Capture the cell that displays the provided text and extract its (X, Y) central coordinate. 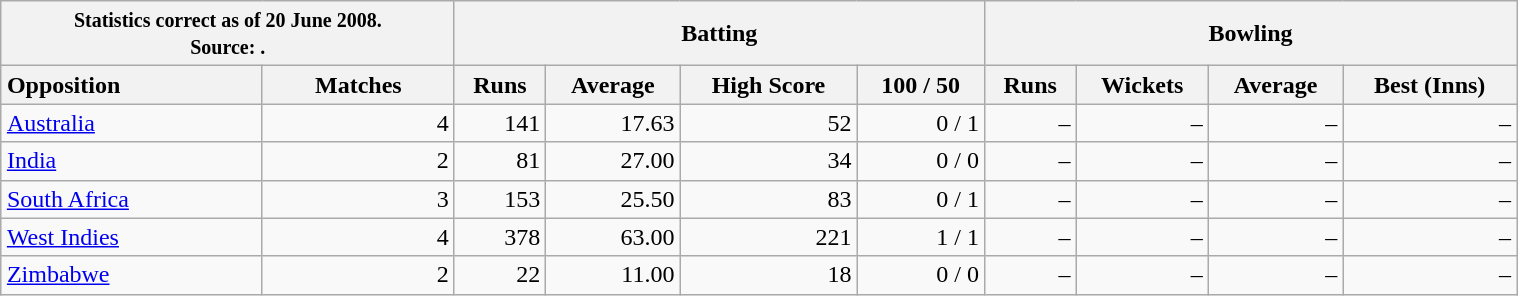
Australia (132, 123)
27.00 (613, 161)
221 (768, 237)
Statistics correct as of 20 June 2008.Source: . (228, 34)
Batting (719, 34)
17.63 (613, 123)
25.50 (613, 199)
83 (768, 199)
22 (500, 275)
81 (500, 161)
Opposition (132, 85)
Zimbabwe (132, 275)
153 (500, 199)
Matches (358, 85)
34 (768, 161)
South Africa (132, 199)
11.00 (613, 275)
1 / 1 (920, 237)
52 (768, 123)
High Score (768, 85)
Best (Inns) (1430, 85)
141 (500, 123)
18 (768, 275)
Bowling (1250, 34)
378 (500, 237)
West Indies (132, 237)
100 / 50 (920, 85)
63.00 (613, 237)
3 (358, 199)
Wickets (1142, 85)
India (132, 161)
